For the text-containing cell, return its midpoint in [X, Y] coordinate format. 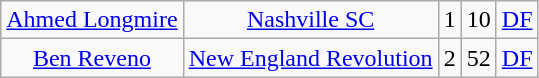
10 [478, 20]
Ahmed Longmire [92, 20]
Ben Reveno [92, 58]
52 [478, 58]
New England Revolution [310, 58]
Nashville SC [310, 20]
1 [450, 20]
2 [450, 58]
